Scan for the cell matching the given text and deliver its (X, Y) coordinate at center. 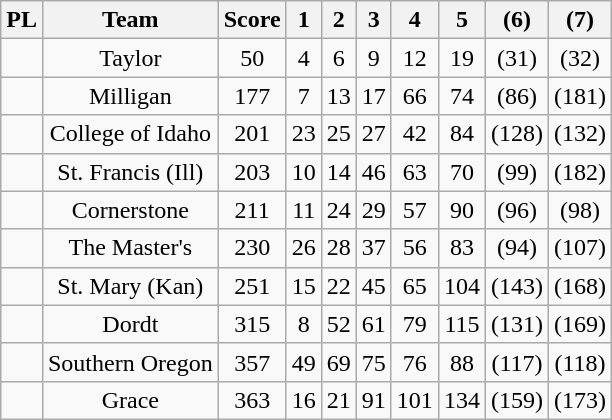
76 (414, 362)
(169) (580, 324)
11 (304, 210)
10 (304, 172)
13 (338, 96)
Grace (130, 400)
66 (414, 96)
5 (462, 20)
(98) (580, 210)
(94) (516, 248)
(118) (580, 362)
14 (338, 172)
84 (462, 134)
74 (462, 96)
28 (338, 248)
(99) (516, 172)
12 (414, 58)
177 (252, 96)
83 (462, 248)
(132) (580, 134)
211 (252, 210)
1 (304, 20)
26 (304, 248)
Southern Oregon (130, 362)
363 (252, 400)
50 (252, 58)
St. Mary (Kan) (130, 286)
230 (252, 248)
PL (22, 20)
88 (462, 362)
16 (304, 400)
(6) (516, 20)
42 (414, 134)
21 (338, 400)
Team (130, 20)
2 (338, 20)
3 (374, 20)
27 (374, 134)
Score (252, 20)
(143) (516, 286)
6 (338, 58)
17 (374, 96)
79 (414, 324)
65 (414, 286)
37 (374, 248)
(168) (580, 286)
49 (304, 362)
(128) (516, 134)
61 (374, 324)
(173) (580, 400)
104 (462, 286)
315 (252, 324)
19 (462, 58)
91 (374, 400)
(96) (516, 210)
357 (252, 362)
(32) (580, 58)
63 (414, 172)
69 (338, 362)
Dordt (130, 324)
29 (374, 210)
(181) (580, 96)
College of Idaho (130, 134)
201 (252, 134)
115 (462, 324)
(159) (516, 400)
(86) (516, 96)
(131) (516, 324)
Taylor (130, 58)
23 (304, 134)
St. Francis (Ill) (130, 172)
7 (304, 96)
15 (304, 286)
56 (414, 248)
(107) (580, 248)
(117) (516, 362)
22 (338, 286)
(31) (516, 58)
57 (414, 210)
Cornerstone (130, 210)
(7) (580, 20)
8 (304, 324)
Milligan (130, 96)
25 (338, 134)
90 (462, 210)
46 (374, 172)
203 (252, 172)
24 (338, 210)
The Master's (130, 248)
45 (374, 286)
101 (414, 400)
251 (252, 286)
134 (462, 400)
(182) (580, 172)
75 (374, 362)
9 (374, 58)
52 (338, 324)
70 (462, 172)
